Detect which cell encompasses the target text, then output its [x, y] center coordinate. 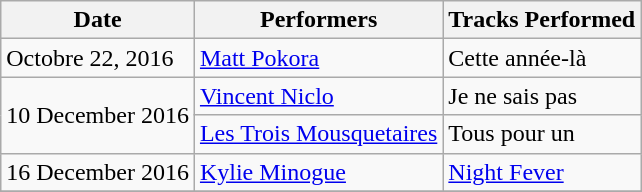
Cette année-là [542, 58]
Octobre 22, 2016 [98, 58]
Date [98, 20]
Tous pour un [542, 134]
10 December 2016 [98, 115]
Vincent Niclo [318, 96]
Je ne sais pas [542, 96]
Tracks Performed [542, 20]
Matt Pokora [318, 58]
Performers [318, 20]
16 December 2016 [98, 172]
Kylie Minogue [318, 172]
Night Fever [542, 172]
Les Trois Mousquetaires [318, 134]
